Capture the cell that displays the provided text and extract its (X, Y) central coordinate. 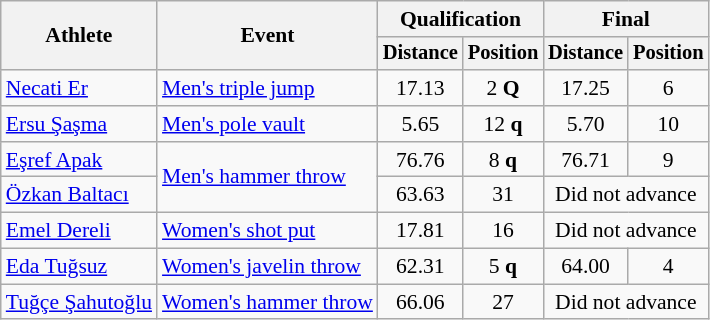
Men's pole vault (268, 124)
66.06 (420, 302)
Necati Er (79, 88)
Eda Tuğsuz (79, 267)
8 q (503, 160)
62.31 (420, 267)
9 (668, 160)
27 (503, 302)
Women's shot put (268, 231)
5 q (503, 267)
Tuğçe Şahutoğlu (79, 302)
64.00 (586, 267)
Eşref Apak (79, 160)
17.81 (420, 231)
Men's hammer throw (268, 178)
Özkan Baltacı (79, 195)
31 (503, 195)
5.65 (420, 124)
Event (268, 36)
4 (668, 267)
10 (668, 124)
Qualification (460, 19)
63.63 (420, 195)
12 q (503, 124)
76.76 (420, 160)
Athlete (79, 36)
Emel Dereli (79, 231)
Women's javelin throw (268, 267)
17.13 (420, 88)
2 Q (503, 88)
17.25 (586, 88)
Final (626, 19)
Men's triple jump (268, 88)
Women's hammer throw (268, 302)
76.71 (586, 160)
16 (503, 231)
5.70 (586, 124)
6 (668, 88)
Ersu Şaşma (79, 124)
